Extract the [X, Y] coordinate from the center of the cell holding the provided text.  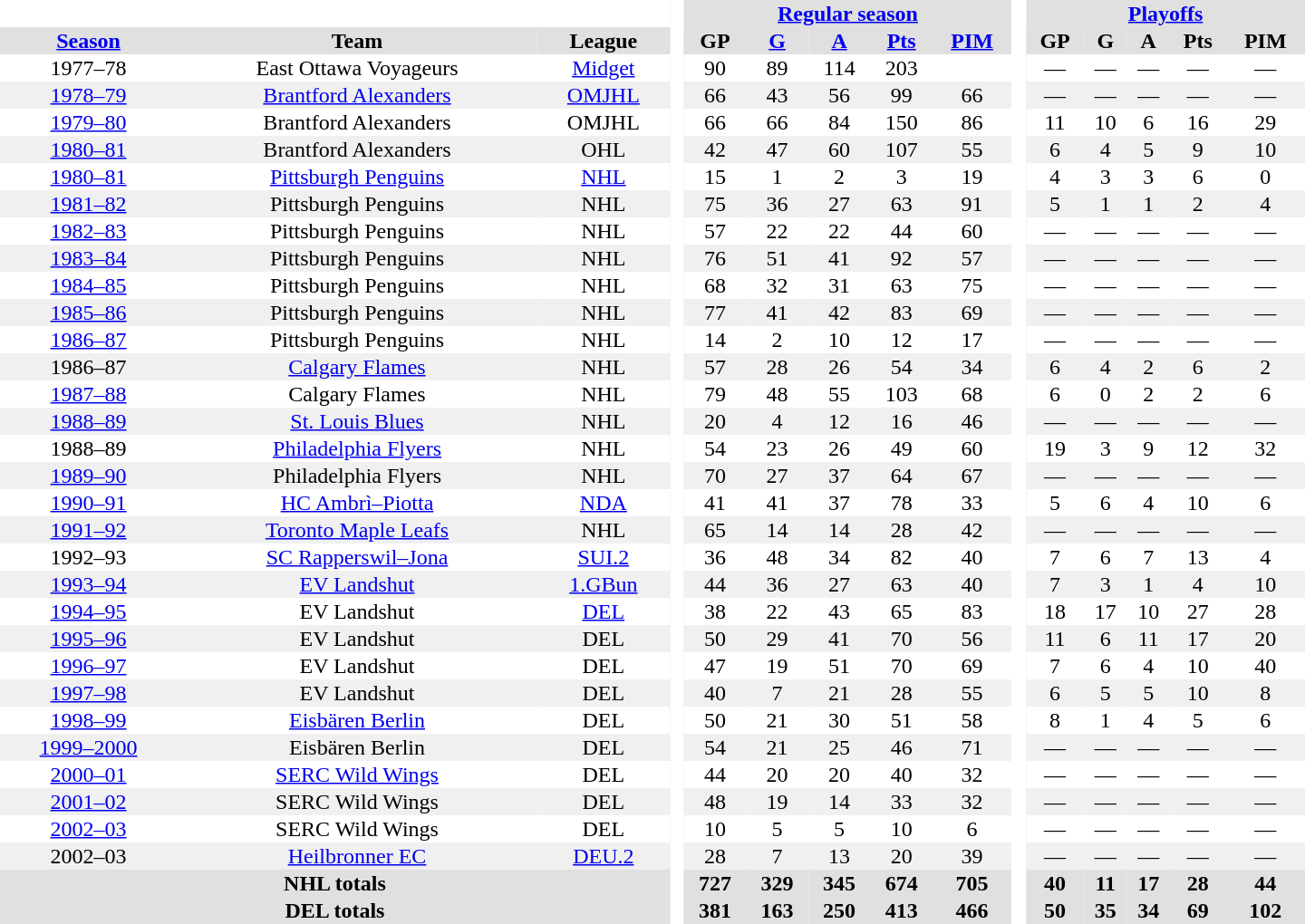
1982–83 [89, 231]
86 [971, 122]
77 [716, 313]
79 [716, 394]
31 [839, 285]
Team [357, 41]
1997–98 [89, 693]
76 [716, 258]
1991–92 [89, 530]
250 [839, 910]
15 [716, 177]
DEU.2 [604, 856]
Toronto Maple Leafs [357, 530]
25 [839, 747]
91 [971, 204]
727 [716, 883]
1977–78 [89, 68]
1996–97 [89, 666]
413 [901, 910]
2001–02 [89, 802]
Midget [604, 68]
SUI.2 [604, 557]
1993–94 [89, 584]
64 [901, 476]
NHL totals [335, 883]
Season [89, 41]
466 [971, 910]
58 [971, 720]
107 [901, 149]
89 [778, 68]
DEL totals [335, 910]
1998–99 [89, 720]
2000–01 [89, 775]
38 [716, 611]
163 [778, 910]
1987–88 [89, 394]
39 [971, 856]
1979–80 [89, 122]
Playoffs [1165, 14]
NDA [604, 503]
92 [901, 258]
1992–93 [89, 557]
150 [901, 122]
329 [778, 883]
99 [901, 95]
1994–95 [89, 611]
1984–85 [89, 285]
Regular season [848, 14]
114 [839, 68]
381 [716, 910]
St. Louis Blues [357, 421]
1985–86 [89, 313]
1978–79 [89, 95]
1999–2000 [89, 747]
345 [839, 883]
League [604, 41]
35 [1106, 910]
71 [971, 747]
49 [901, 448]
82 [901, 557]
1981–82 [89, 204]
705 [971, 883]
23 [778, 448]
674 [901, 883]
67 [971, 476]
84 [839, 122]
102 [1265, 910]
1989–90 [89, 476]
30 [839, 720]
1995–96 [89, 639]
78 [901, 503]
1990–91 [89, 503]
East Ottawa Voyageurs [357, 68]
OHL [604, 149]
90 [716, 68]
18 [1055, 611]
Heilbronner EC [357, 856]
103 [901, 394]
1.GBun [604, 584]
HC Ambrì–Piotta [357, 503]
SC Rapperswil–Jona [357, 557]
203 [901, 68]
1983–84 [89, 258]
